Locate the cell with the specified text and output its [X, Y] center coordinate. 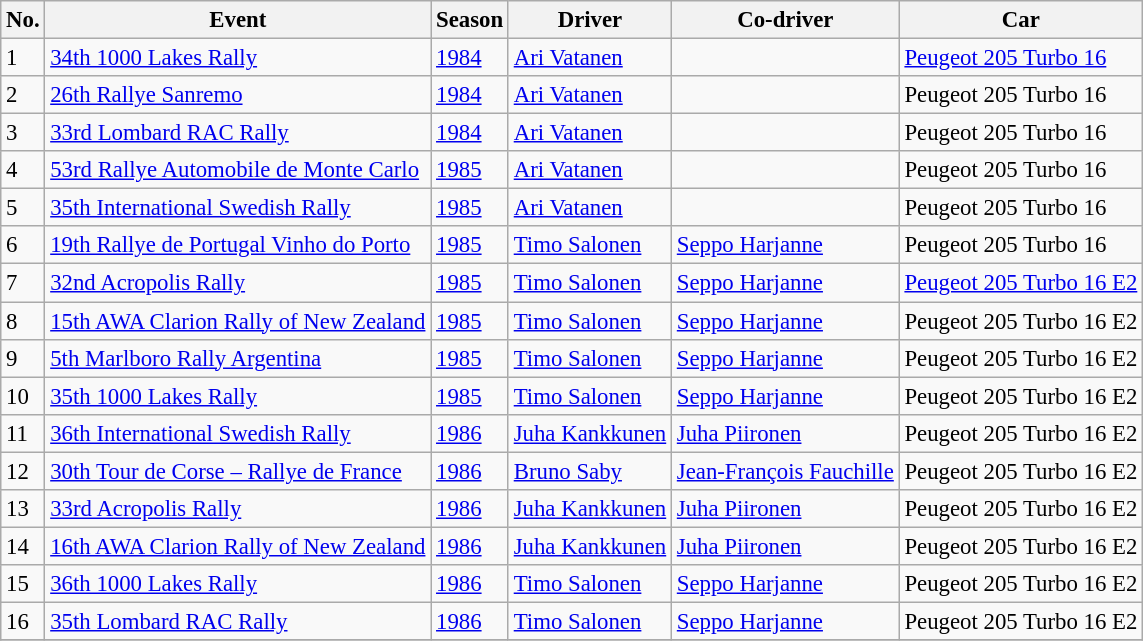
Season [470, 20]
8 [23, 321]
13 [23, 509]
15 [23, 584]
Car [1020, 20]
12 [23, 471]
26th Rallye Sanremo [238, 95]
5th Marlboro Rally Argentina [238, 358]
9 [23, 358]
Event [238, 20]
35th Lombard RAC Rally [238, 621]
3 [23, 133]
36th International Swedish Rally [238, 433]
1 [23, 58]
15th AWA Clarion Rally of New Zealand [238, 321]
4 [23, 170]
14 [23, 546]
33rd Lombard RAC Rally [238, 133]
No. [23, 20]
11 [23, 433]
30th Tour de Corse – Rallye de France [238, 471]
5 [23, 208]
Driver [590, 20]
16th AWA Clarion Rally of New Zealand [238, 546]
10 [23, 396]
Co-driver [786, 20]
19th Rallye de Portugal Vinho do Porto [238, 245]
53rd Rallye Automobile de Monte Carlo [238, 170]
35th International Swedish Rally [238, 208]
Jean-François Fauchille [786, 471]
32nd Acropolis Rally [238, 283]
34th 1000 Lakes Rally [238, 58]
33rd Acropolis Rally [238, 509]
36th 1000 Lakes Rally [238, 584]
7 [23, 283]
Bruno Saby [590, 471]
6 [23, 245]
35th 1000 Lakes Rally [238, 396]
2 [23, 95]
16 [23, 621]
